Determine the (X, Y) coordinate at the center of the cell enclosing the given text.  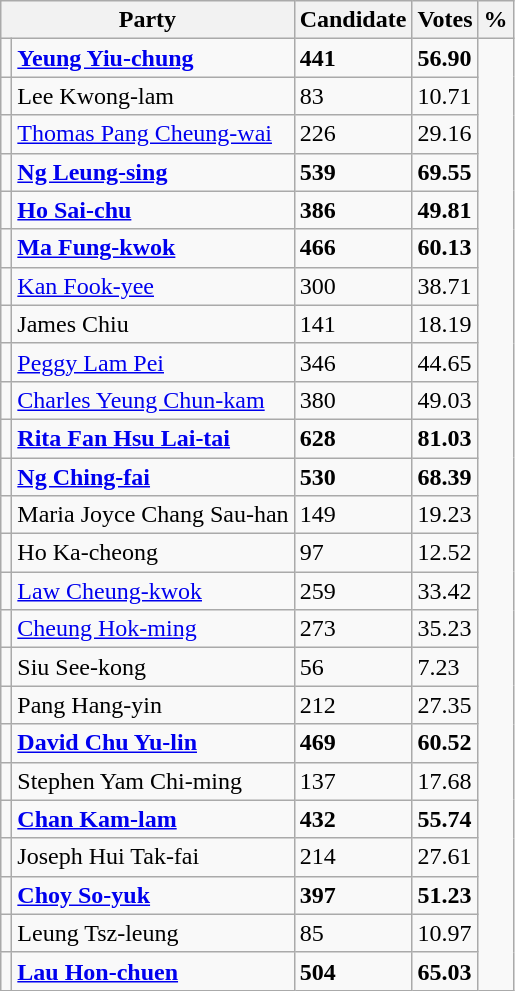
Chan Kam-lam (153, 819)
469 (353, 743)
Yeung Yiu-chung (153, 58)
Candidate (353, 20)
17.68 (445, 781)
137 (353, 781)
397 (353, 895)
97 (353, 553)
Party (148, 20)
27.61 (445, 857)
Lee Kwong-lam (153, 96)
380 (353, 400)
38.71 (445, 286)
300 (353, 286)
56.90 (445, 58)
Ma Fung-kwok (153, 248)
18.19 (445, 324)
60.52 (445, 743)
628 (353, 438)
65.03 (445, 971)
68.39 (445, 477)
35.23 (445, 629)
273 (353, 629)
530 (353, 477)
Rita Fan Hsu Lai-tai (153, 438)
226 (353, 134)
7.23 (445, 667)
Siu See-kong (153, 667)
David Chu Yu-lin (153, 743)
Ng Leung-sing (153, 172)
55.74 (445, 819)
441 (353, 58)
10.97 (445, 933)
19.23 (445, 515)
Pang Hang-yin (153, 705)
466 (353, 248)
539 (353, 172)
346 (353, 362)
83 (353, 96)
Ho Sai-chu (153, 210)
49.03 (445, 400)
432 (353, 819)
James Chiu (153, 324)
% (496, 20)
60.13 (445, 248)
29.16 (445, 134)
44.65 (445, 362)
141 (353, 324)
Charles Yeung Chun-kam (153, 400)
81.03 (445, 438)
49.81 (445, 210)
386 (353, 210)
Cheung Hok-ming (153, 629)
Maria Joyce Chang Sau-han (153, 515)
Peggy Lam Pei (153, 362)
27.35 (445, 705)
Ng Ching-fai (153, 477)
149 (353, 515)
Leung Tsz-leung (153, 933)
Lau Hon-chuen (153, 971)
Joseph Hui Tak-fai (153, 857)
259 (353, 591)
56 (353, 667)
12.52 (445, 553)
69.55 (445, 172)
51.23 (445, 895)
212 (353, 705)
85 (353, 933)
Thomas Pang Cheung-wai (153, 134)
214 (353, 857)
Ho Ka-cheong (153, 553)
Choy So-yuk (153, 895)
Kan Fook-yee (153, 286)
10.71 (445, 96)
Votes (445, 20)
33.42 (445, 591)
504 (353, 971)
Law Cheung-kwok (153, 591)
Stephen Yam Chi-ming (153, 781)
